From the cell containing the given text, extract its center point as (x, y) coordinate. 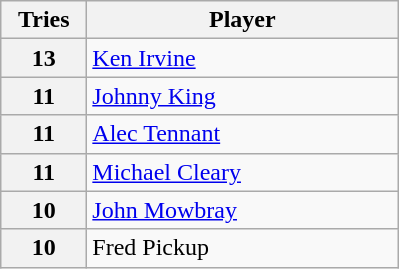
Johnny King (242, 96)
Tries (44, 20)
Player (242, 20)
John Mowbray (242, 210)
Fred Pickup (242, 248)
13 (44, 58)
Ken Irvine (242, 58)
Alec Tennant (242, 134)
Michael Cleary (242, 172)
